For the text-containing cell, return its midpoint in [x, y] coordinate format. 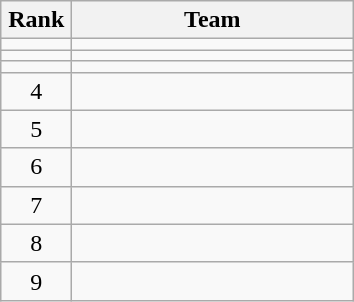
4 [36, 91]
5 [36, 129]
Rank [36, 20]
7 [36, 205]
8 [36, 243]
6 [36, 167]
Team [212, 20]
9 [36, 281]
